Output the (x, y) coordinate of the center of the cell containing the given text.  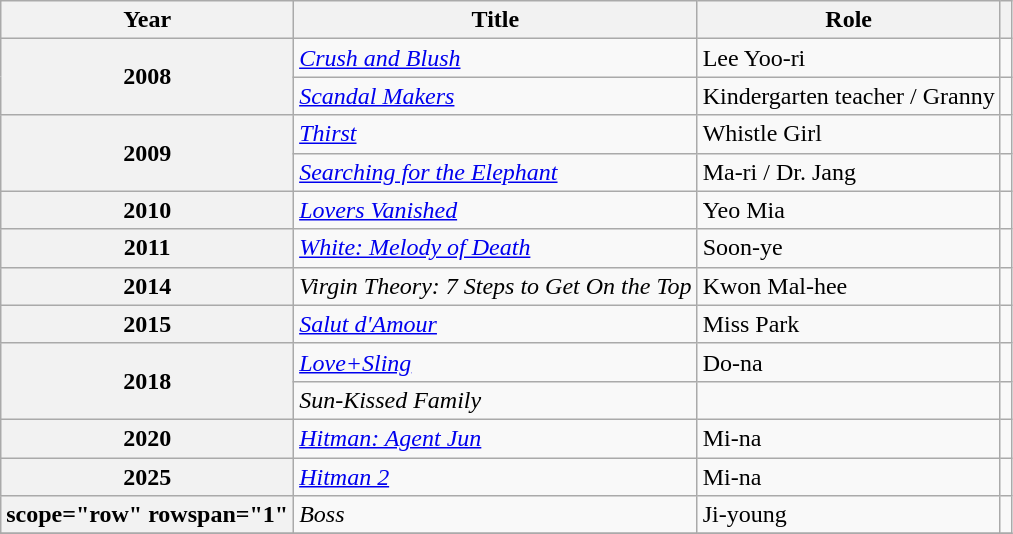
Ma-ri / Dr. Jang (848, 172)
Thirst (496, 134)
Whistle Girl (848, 134)
Do-na (848, 362)
Boss (496, 515)
Sun-Kissed Family (496, 400)
Love+Sling (496, 362)
2010 (148, 210)
2015 (148, 324)
Hitman: Agent Jun (496, 438)
Lovers Vanished (496, 210)
Ji-young (848, 515)
Salut d'Amour (496, 324)
Lee Yoo-ri (848, 58)
Title (496, 20)
Role (848, 20)
2009 (148, 153)
2020 (148, 438)
Year (148, 20)
Yeo Mia (848, 210)
Miss Park (848, 324)
Virgin Theory: 7 Steps to Get On the Top (496, 286)
Kwon Mal-hee (848, 286)
Kindergarten teacher / Granny (848, 96)
scope="row" rowspan="1" (148, 515)
2025 (148, 477)
Crush and Blush (496, 58)
Soon-ye (848, 248)
2014 (148, 286)
2018 (148, 381)
Hitman 2 (496, 477)
Scandal Makers (496, 96)
White: Melody of Death (496, 248)
2011 (148, 248)
2008 (148, 77)
Searching for the Elephant (496, 172)
